Output the (x, y) coordinate of the center of the cell containing the given text.  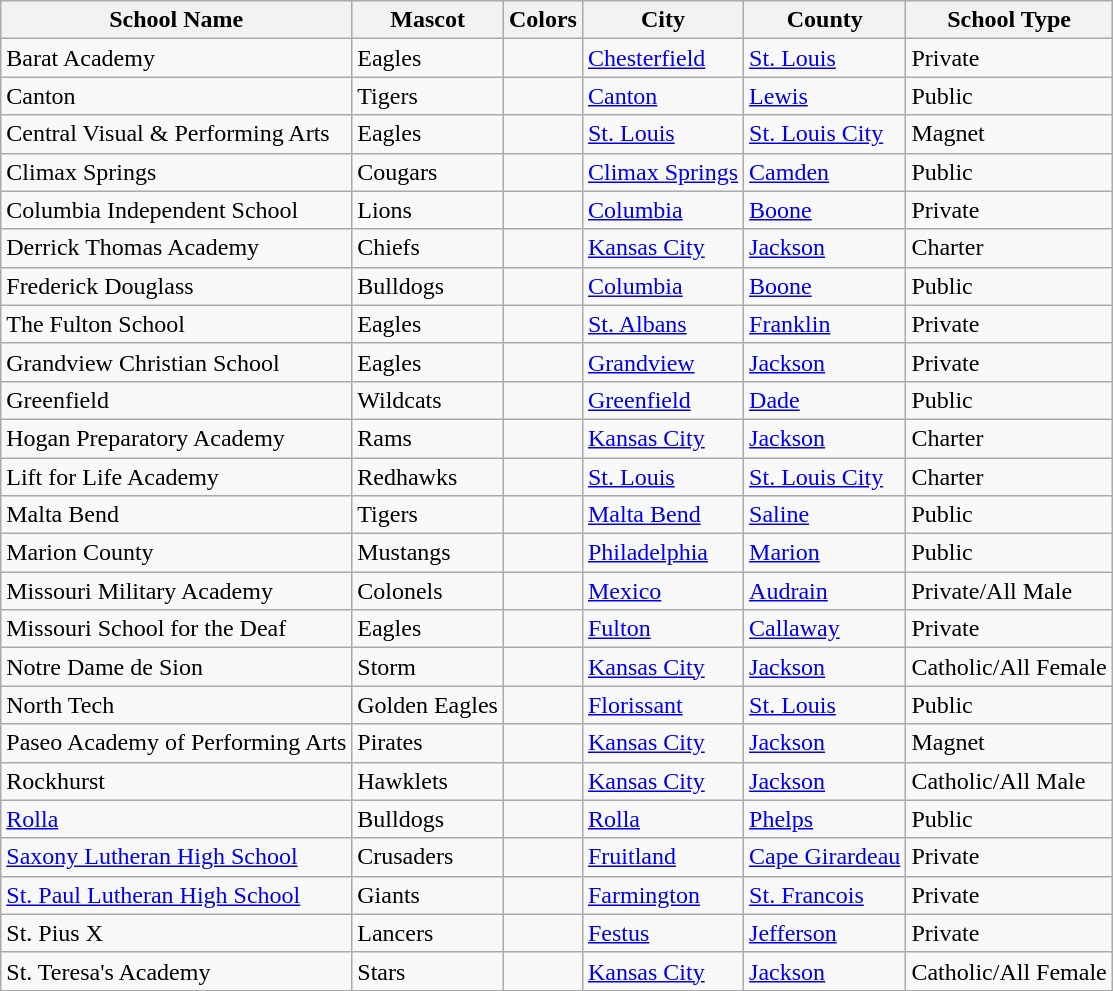
Dade (825, 400)
Private/All Male (1009, 591)
Paseo Academy of Performing Arts (176, 743)
County (825, 20)
Rockhurst (176, 781)
Grandview Christian School (176, 362)
Fruitland (662, 857)
Mexico (662, 591)
Fulton (662, 629)
Callaway (825, 629)
Phelps (825, 819)
Giants (428, 895)
Colonels (428, 591)
The Fulton School (176, 324)
Storm (428, 667)
St. Teresa's Academy (176, 971)
Golden Eagles (428, 705)
Frederick Douglass (176, 286)
Redhawks (428, 477)
Cape Girardeau (825, 857)
Philadelphia (662, 553)
Lancers (428, 933)
Crusaders (428, 857)
North Tech (176, 705)
Missouri Military Academy (176, 591)
Mascot (428, 20)
Chiefs (428, 248)
Columbia Independent School (176, 210)
Missouri School for the Deaf (176, 629)
St. Albans (662, 324)
Marion County (176, 553)
Barat Academy (176, 58)
Central Visual & Performing Arts (176, 134)
Notre Dame de Sion (176, 667)
Lift for Life Academy (176, 477)
Festus (662, 933)
Farmington (662, 895)
Audrain (825, 591)
Rams (428, 438)
Pirates (428, 743)
Franklin (825, 324)
Catholic/All Male (1009, 781)
Camden (825, 172)
Hawklets (428, 781)
Wildcats (428, 400)
Chesterfield (662, 58)
Lewis (825, 96)
Hogan Preparatory Academy (176, 438)
School Type (1009, 20)
Grandview (662, 362)
Saxony Lutheran High School (176, 857)
Mustangs (428, 553)
Marion (825, 553)
School Name (176, 20)
Florissant (662, 705)
Lions (428, 210)
Stars (428, 971)
St. Paul Lutheran High School (176, 895)
Jefferson (825, 933)
Derrick Thomas Academy (176, 248)
Colors (542, 20)
City (662, 20)
Cougars (428, 172)
St. Francois (825, 895)
Saline (825, 515)
St. Pius X (176, 933)
